Detect which cell encompasses the target text, then output its [x, y] center coordinate. 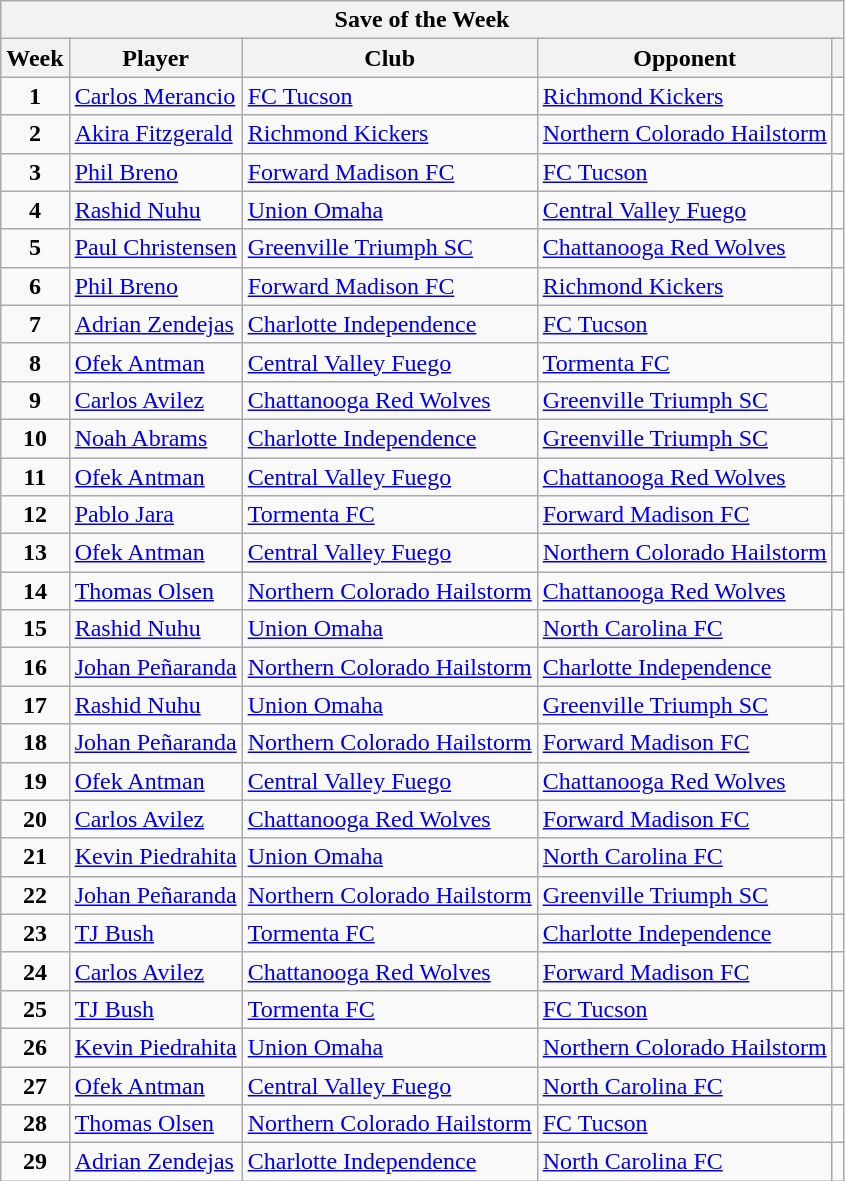
17 [35, 705]
19 [35, 781]
27 [35, 1085]
23 [35, 933]
20 [35, 819]
25 [35, 1009]
Save of the Week [422, 20]
Player [156, 58]
18 [35, 743]
2 [35, 134]
Paul Christensen [156, 248]
28 [35, 1124]
9 [35, 400]
29 [35, 1162]
21 [35, 857]
7 [35, 324]
Club [390, 58]
4 [35, 210]
Akira Fitzgerald [156, 134]
10 [35, 438]
14 [35, 591]
26 [35, 1047]
13 [35, 553]
Carlos Merancio [156, 96]
Pablo Jara [156, 515]
12 [35, 515]
3 [35, 172]
Opponent [684, 58]
6 [35, 286]
24 [35, 971]
15 [35, 629]
Week [35, 58]
1 [35, 96]
16 [35, 667]
22 [35, 895]
8 [35, 362]
5 [35, 248]
11 [35, 477]
Noah Abrams [156, 438]
